Provide the [X, Y] coordinate of the cell's center where the given text is located.  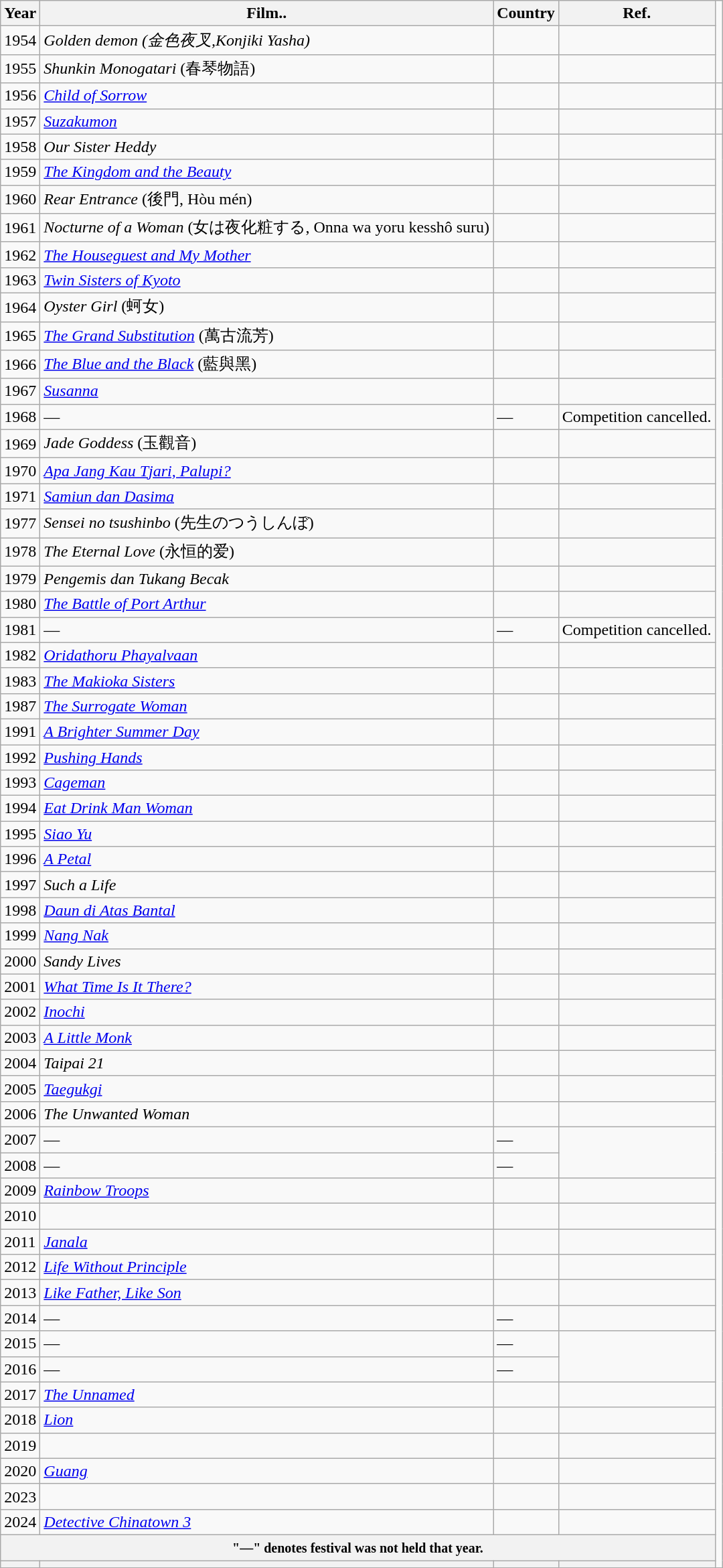
Guang [266, 1471]
1957 [20, 121]
1994 [20, 808]
1971 [20, 496]
A Little Monk [266, 1038]
Pengemis dan Tukang Becak [266, 579]
"—" denotes festival was not held that year. [357, 1547]
Nocturne of a Woman (女は夜化粧する, Onna wa yoru kesshô suru) [266, 228]
1998 [20, 910]
1978 [20, 552]
1956 [20, 96]
1999 [20, 936]
Life Without Principle [266, 1267]
1995 [20, 834]
Lion [266, 1420]
1980 [20, 604]
The Kingdom and the Beauty [266, 172]
2024 [20, 1522]
A Brighter Summer Day [266, 731]
The Battle of Port Arthur [266, 604]
2018 [20, 1420]
Susanna [266, 391]
The Blue and the Black (藍與黑) [266, 364]
1955 [20, 68]
Apa Jang Kau Tjari, Palupi? [266, 471]
Golden demon (金色夜叉,Konjiki Yasha) [266, 40]
2004 [20, 1063]
1982 [20, 655]
1960 [20, 200]
1961 [20, 228]
2012 [20, 1267]
Year [20, 13]
2020 [20, 1471]
2009 [20, 1191]
1981 [20, 630]
Suzakumon [266, 121]
Daun di Atas Bantal [266, 910]
1959 [20, 172]
1966 [20, 364]
Oridathoru Phayalvaan [266, 655]
Twin Sisters of Kyoto [266, 280]
Inochi [266, 1012]
1992 [20, 758]
Child of Sorrow [266, 96]
Like Father, Like Son [266, 1293]
Siao Yu [266, 834]
2002 [20, 1012]
2019 [20, 1445]
1954 [20, 40]
2006 [20, 1114]
1964 [20, 307]
Such a Life [266, 885]
1968 [20, 417]
Taegukgi [266, 1088]
1987 [20, 706]
2007 [20, 1139]
1997 [20, 885]
1993 [20, 783]
2008 [20, 1165]
The Makioka Sisters [266, 681]
2010 [20, 1216]
Janala [266, 1242]
1983 [20, 681]
1977 [20, 524]
Shunkin Monogatari (春琴物語) [266, 68]
2005 [20, 1088]
Sensei no tsushinbo (先生のつうしんぼ) [266, 524]
A Petal [266, 859]
Nang Nak [266, 936]
Eat Drink Man Woman [266, 808]
2013 [20, 1293]
Pushing Hands [266, 758]
The Unnamed [266, 1395]
The Grand Substitution (萬古流芳) [266, 336]
Sandy Lives [266, 961]
2015 [20, 1344]
Country [526, 13]
Rear Entrance (後門, Hòu mén) [266, 200]
The Unwanted Woman [266, 1114]
1969 [20, 443]
Samiun dan Dasima [266, 496]
The Surrogate Woman [266, 706]
1967 [20, 391]
2001 [20, 987]
Our Sister Heddy [266, 147]
What Time Is It There? [266, 987]
1962 [20, 255]
Jade Goddess (玉觀音) [266, 443]
The Eternal Love (永恒的爱) [266, 552]
1970 [20, 471]
1958 [20, 147]
Film.. [266, 13]
Detective Chinatown 3 [266, 1522]
1963 [20, 280]
Oyster Girl (蚵女) [266, 307]
Taipai 21 [266, 1063]
1965 [20, 336]
Ref. [637, 13]
2003 [20, 1038]
Rainbow Troops [266, 1191]
Cageman [266, 783]
2023 [20, 1496]
2000 [20, 961]
2014 [20, 1318]
2017 [20, 1395]
1979 [20, 579]
The Houseguest and My Mother [266, 255]
2016 [20, 1369]
2011 [20, 1242]
1991 [20, 731]
1996 [20, 859]
